Pinpoint the cell where the given text exists, returning its (x, y) midpoint coordinate. 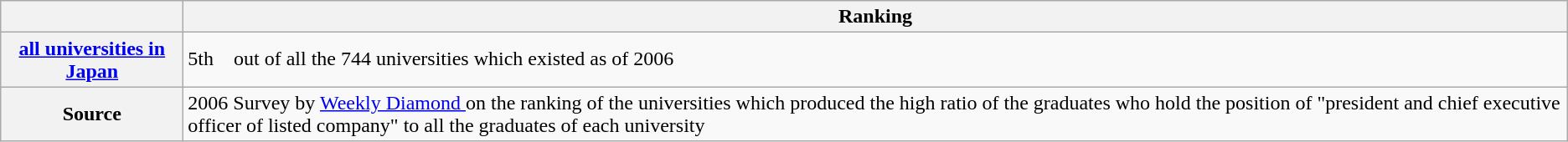
all universities in Japan (92, 60)
5th out of all the 744 universities which existed as of 2006 (875, 60)
Source (92, 114)
Ranking (875, 17)
